Locate the cell with the specified text and output its (X, Y) center coordinate. 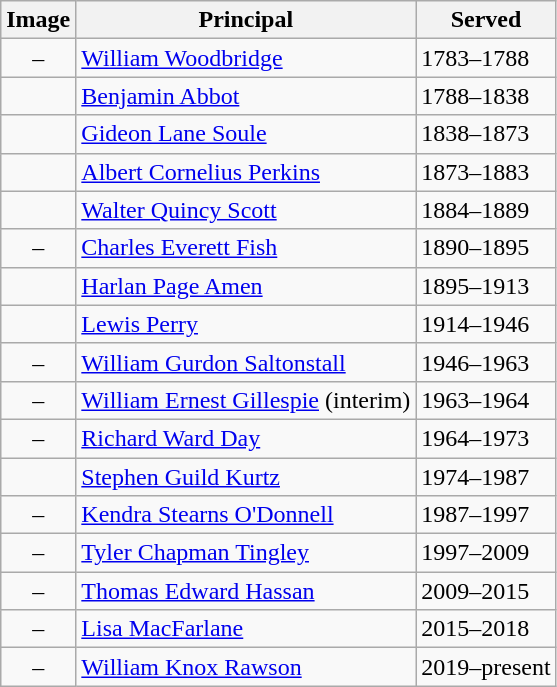
Lewis Perry (246, 324)
1895–1913 (486, 286)
Lisa MacFarlane (246, 629)
1946–1963 (486, 362)
Image (38, 20)
2019–present (486, 667)
Richard Ward Day (246, 438)
2009–2015 (486, 591)
1997–2009 (486, 553)
1974–1987 (486, 477)
William Ernest Gillespie (interim) (246, 400)
Thomas Edward Hassan (246, 591)
1838–1873 (486, 134)
Gideon Lane Soule (246, 134)
Served (486, 20)
Kendra Stearns O'Donnell (246, 515)
Albert Cornelius Perkins (246, 172)
Walter Quincy Scott (246, 210)
Harlan Page Amen (246, 286)
1873–1883 (486, 172)
Benjamin Abbot (246, 96)
1890–1895 (486, 248)
1788–1838 (486, 96)
1964–1973 (486, 438)
1783–1788 (486, 58)
Stephen Guild Kurtz (246, 477)
Tyler Chapman Tingley (246, 553)
1963–1964 (486, 400)
1884–1889 (486, 210)
1914–1946 (486, 324)
William Knox Rawson (246, 667)
Charles Everett Fish (246, 248)
Principal (246, 20)
William Woodbridge (246, 58)
1987–1997 (486, 515)
2015–2018 (486, 629)
William Gurdon Saltonstall (246, 362)
